Provide the [X, Y] coordinate of the cell's center where the given text is located.  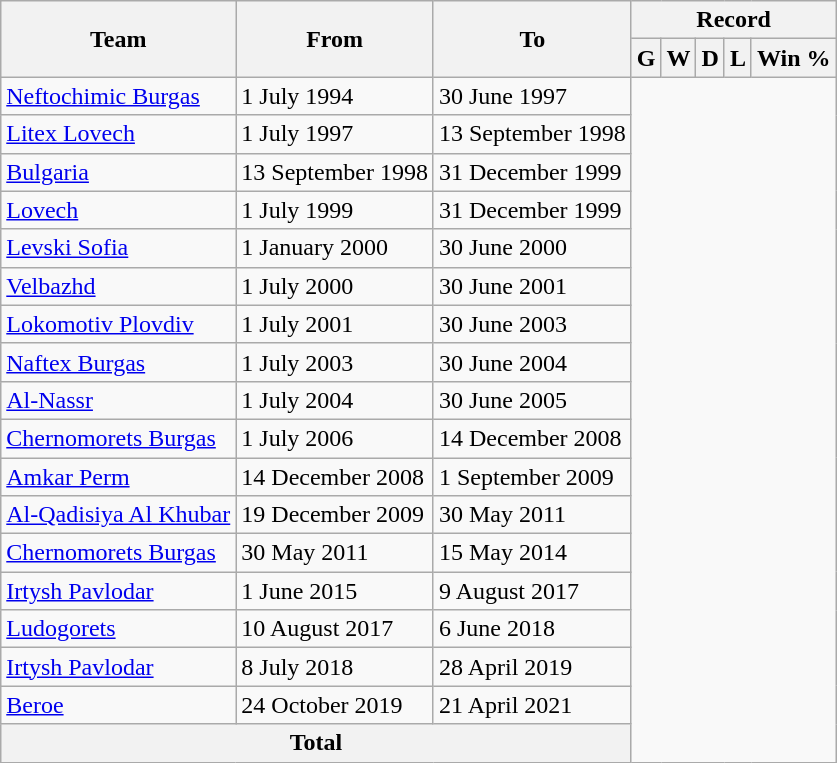
1 July 2006 [335, 438]
L [738, 58]
Record [734, 20]
From [335, 39]
Neftochimic Burgas [118, 96]
G [646, 58]
Lokomotiv Plovdiv [118, 324]
Lovech [118, 210]
30 June 1997 [532, 96]
Amkar Perm [118, 477]
Al-Qadisiya Al Khubar [118, 515]
6 June 2018 [532, 629]
1 July 1997 [335, 134]
15 May 2014 [532, 553]
30 June 2004 [532, 362]
Litex Lovech [118, 134]
1 July 2004 [335, 400]
10 August 2017 [335, 629]
1 July 1999 [335, 210]
30 June 2003 [532, 324]
Velbazhd [118, 286]
Naftex Burgas [118, 362]
Bulgaria [118, 172]
28 April 2019 [532, 667]
1 July 2003 [335, 362]
Total [316, 743]
8 July 2018 [335, 667]
24 October 2019 [335, 705]
Beroe [118, 705]
To [532, 39]
1 July 2000 [335, 286]
1 January 2000 [335, 248]
1 September 2009 [532, 477]
W [678, 58]
30 June 2000 [532, 248]
Win % [794, 58]
Ludogorets [118, 629]
9 August 2017 [532, 591]
D [710, 58]
Team [118, 39]
30 June 2005 [532, 400]
21 April 2021 [532, 705]
1 July 2001 [335, 324]
1 July 1994 [335, 96]
Al-Nassr [118, 400]
30 June 2001 [532, 286]
1 June 2015 [335, 591]
19 December 2009 [335, 515]
Levski Sofia [118, 248]
